Identify which cell holds the provided text, then report its [X, Y] central coordinate. 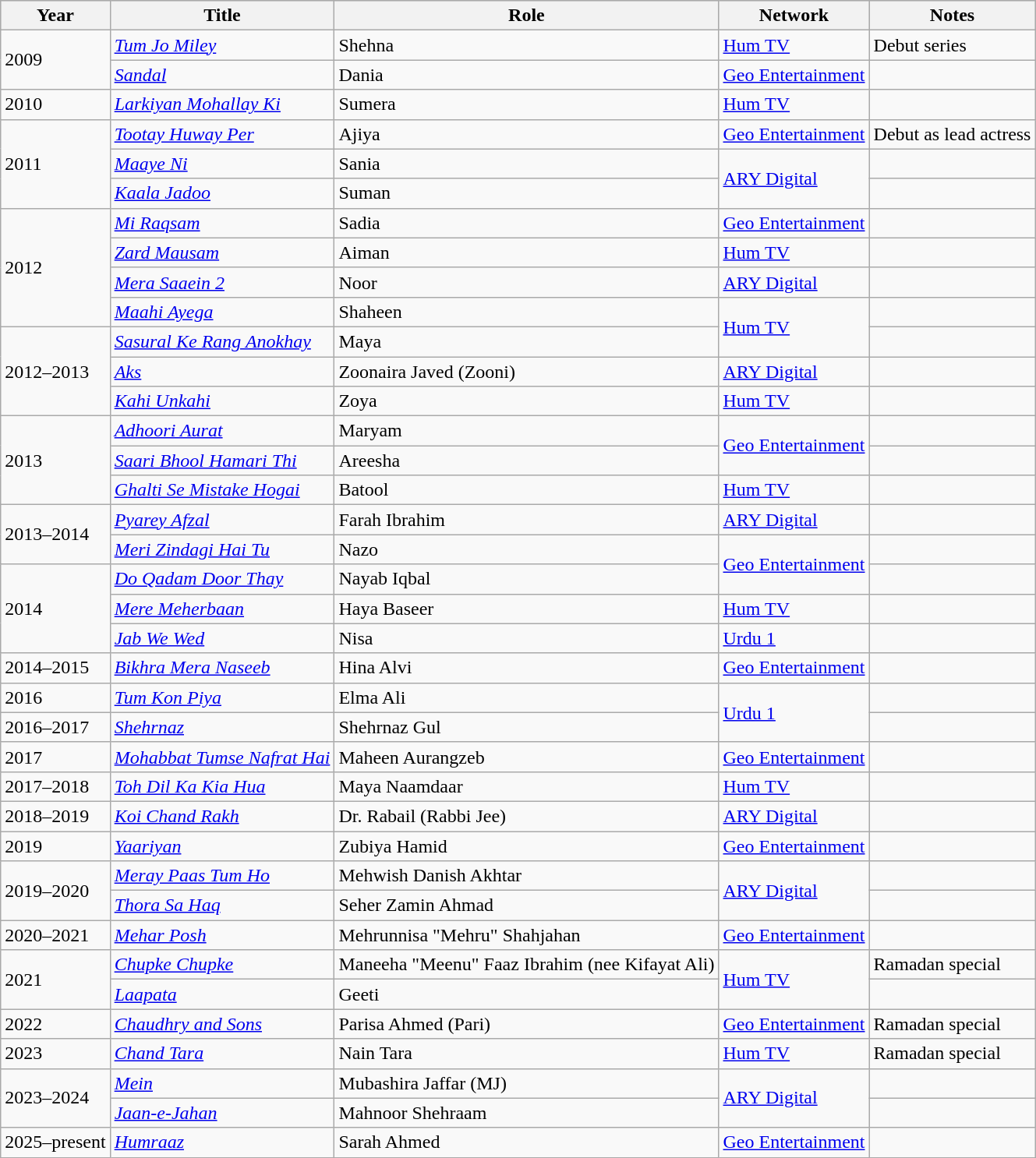
Sadia [527, 223]
Saari Bhool Hamari Thi [222, 461]
Sandal [222, 75]
Thora Sa Haq [222, 906]
2013–2014 [55, 535]
Mubashira Jaffar (MJ) [527, 1083]
Maneeha "Meenu" Faaz Ibrahim (nee Kifayat Ali) [527, 965]
Jab We Wed [222, 638]
2012 [55, 267]
Sumera [527, 104]
Dr. Rabail (Rabbi Jee) [527, 816]
2011 [55, 164]
Maya Naamdaar [527, 786]
Areesha [527, 461]
Nisa [527, 638]
Debut as lead actress [953, 134]
Mere Meherbaan [222, 609]
Chupke Chupke [222, 965]
2017 [55, 757]
2014–2015 [55, 668]
Chand Tara [222, 1054]
2023–2024 [55, 1098]
Notes [953, 16]
Chaudhry and Sons [222, 1024]
Shaheen [527, 312]
2013 [55, 461]
Sarah Ahmed [527, 1142]
Parisa Ahmed (Pari) [527, 1024]
2016 [55, 697]
Larkiyan Mohallay Ki [222, 104]
Shehrnaz [222, 727]
Farah Ibrahim [527, 520]
Nazo [527, 549]
Zubiya Hamid [527, 846]
2022 [55, 1024]
Nayab Iqbal [527, 579]
Zard Mausam [222, 252]
Tum Kon Piya [222, 697]
Aiman [527, 252]
Mi Raqsam [222, 223]
Meray Paas Tum Ho [222, 876]
Aks [222, 372]
Mehwish Danish Akhtar [527, 876]
Tum Jo Miley [222, 45]
Mein [222, 1083]
2009 [55, 60]
Elma Ali [527, 697]
Bikhra Mera Naseeb [222, 668]
2010 [55, 104]
Zoonaira Javed (Zooni) [527, 372]
Shehna [527, 45]
Nain Tara [527, 1054]
2019–2020 [55, 891]
Geeti [527, 994]
2020–2021 [55, 935]
Maheen Aurangzeb [527, 757]
Noor [527, 282]
Debut series [953, 45]
Sania [527, 164]
Adhoori Aurat [222, 431]
Kaala Jadoo [222, 193]
Haya Baseer [527, 609]
2019 [55, 846]
2016–2017 [55, 727]
2023 [55, 1054]
2014 [55, 609]
2017–2018 [55, 786]
Meri Zindagi Hai Tu [222, 549]
Koi Chand Rakh [222, 816]
Batool [527, 490]
2012–2013 [55, 371]
Mahnoor Shehraam [527, 1113]
Kahi Unkahi [222, 401]
2018–2019 [55, 816]
Role [527, 16]
Mehar Posh [222, 935]
Title [222, 16]
Network [794, 16]
Toh Dil Ka Kia Hua [222, 786]
Mera Saaein 2 [222, 282]
Yaariyan [222, 846]
Ajiya [527, 134]
Zoya [527, 401]
Dania [527, 75]
Shehrnaz Gul [527, 727]
Humraaz [222, 1142]
Maaye Ni [222, 164]
Maya [527, 341]
Laapata [222, 994]
Pyarey Afzal [222, 520]
Hina Alvi [527, 668]
Year [55, 16]
Suman [527, 193]
Jaan-e-Jahan [222, 1113]
Maahi Ayega [222, 312]
Mehrunnisa "Mehru" Shahjahan [527, 935]
Mohabbat Tumse Nafrat Hai [222, 757]
Sasural Ke Rang Anokhay [222, 341]
2021 [55, 980]
2025–present [55, 1142]
Tootay Huway Per [222, 134]
Maryam [527, 431]
Seher Zamin Ahmad [527, 906]
Ghalti Se Mistake Hogai [222, 490]
Do Qadam Door Thay [222, 579]
